Provide the (x, y) coordinate of the cell's center where the given text is located.  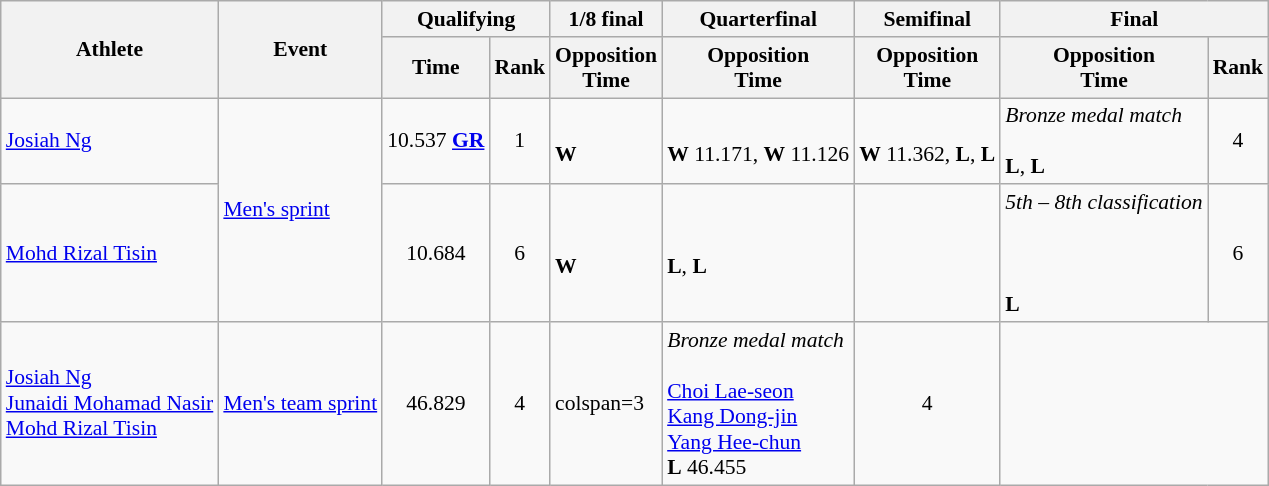
Final (1134, 19)
1 (520, 142)
1/8 final (606, 19)
Qualifying (466, 19)
Bronze medal matchL, L (1104, 142)
W 11.171, W 11.126 (758, 142)
Athlete (110, 50)
Time (436, 68)
Josiah Ng (110, 142)
10.537 GR (436, 142)
W 11.362, L, L (927, 142)
Event (300, 50)
5th – 8th classificationL (1104, 254)
Men's sprint (300, 210)
Semifinal (927, 19)
Josiah NgJunaidi Mohamad NasirMohd Rizal Tisin (110, 404)
Mohd Rizal Tisin (110, 254)
Bronze medal matchChoi Lae-seonKang Dong-jinYang Hee-chunL 46.455 (758, 404)
46.829 (436, 404)
L, L (758, 254)
Men's team sprint (300, 404)
10.684 (436, 254)
colspan=3 (606, 404)
Quarterfinal (758, 19)
